Provide the [X, Y] coordinate of the cell's center where the given text is located.  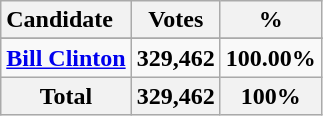
Votes [176, 20]
Bill Clinton [66, 58]
100.00% [270, 58]
100% [270, 96]
Candidate [66, 20]
Total [66, 96]
% [270, 20]
